Determine the (X, Y) coordinate at the center of the cell enclosing the given text.  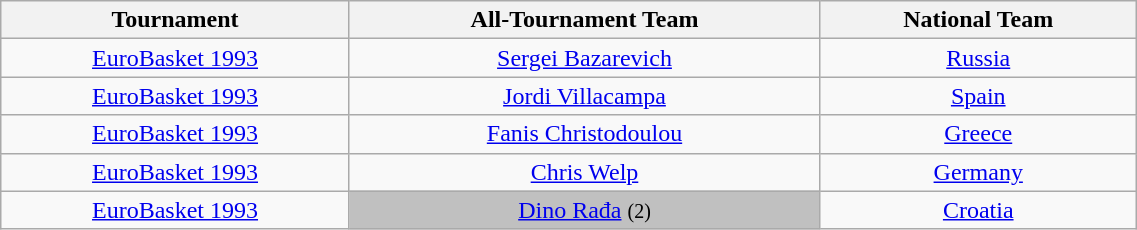
Greece (978, 134)
All-Tournament Team (584, 20)
Chris Welp (584, 172)
Germany (978, 172)
Sergei Bazarevich (584, 58)
Spain (978, 96)
Russia (978, 58)
Croatia (978, 210)
Fanis Christodoulou (584, 134)
Tournament (176, 20)
Dino Rađa (2) (584, 210)
Jordi Villacampa (584, 96)
National Team (978, 20)
